For the text-containing cell, return its midpoint in (x, y) coordinate format. 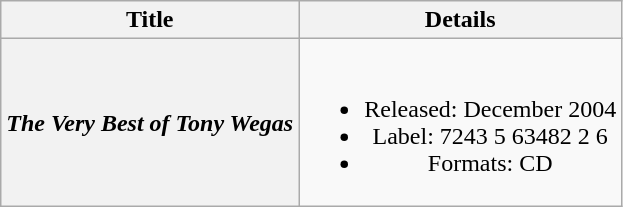
Details (460, 20)
Released: December 2004Label: 7243 5 63482 2 6Formats: CD (460, 122)
The Very Best of Tony Wegas (150, 122)
Title (150, 20)
